Search for the cell housing the specified text and yield its (X, Y) center coordinate. 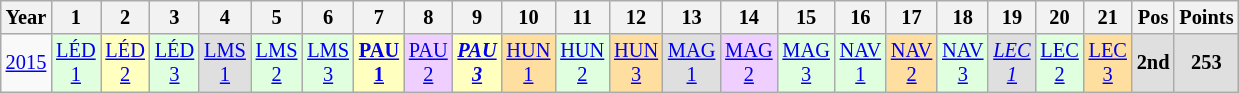
14 (748, 17)
7 (379, 17)
1 (76, 17)
LMS3 (328, 63)
LEC3 (1108, 63)
3 (174, 17)
253 (1206, 63)
NAV2 (912, 63)
17 (912, 17)
21 (1108, 17)
LMS2 (277, 63)
2nd (1154, 63)
Points (1206, 17)
HUN2 (582, 63)
20 (1059, 17)
4 (225, 17)
PAU1 (379, 63)
9 (478, 17)
18 (962, 17)
MAG2 (748, 63)
LÉD1 (76, 63)
LEC2 (1059, 63)
2 (124, 17)
19 (1012, 17)
16 (860, 17)
NAV3 (962, 63)
MAG3 (806, 63)
PAU3 (478, 63)
2015 (26, 63)
13 (692, 17)
LMS1 (225, 63)
15 (806, 17)
5 (277, 17)
HUN3 (636, 63)
HUN1 (528, 63)
12 (636, 17)
Pos (1154, 17)
PAU2 (428, 63)
NAV1 (860, 63)
11 (582, 17)
10 (528, 17)
8 (428, 17)
6 (328, 17)
LEC1 (1012, 63)
Year (26, 17)
LÉD3 (174, 63)
LÉD2 (124, 63)
MAG1 (692, 63)
